Locate the cell with the specified text and output its [X, Y] center coordinate. 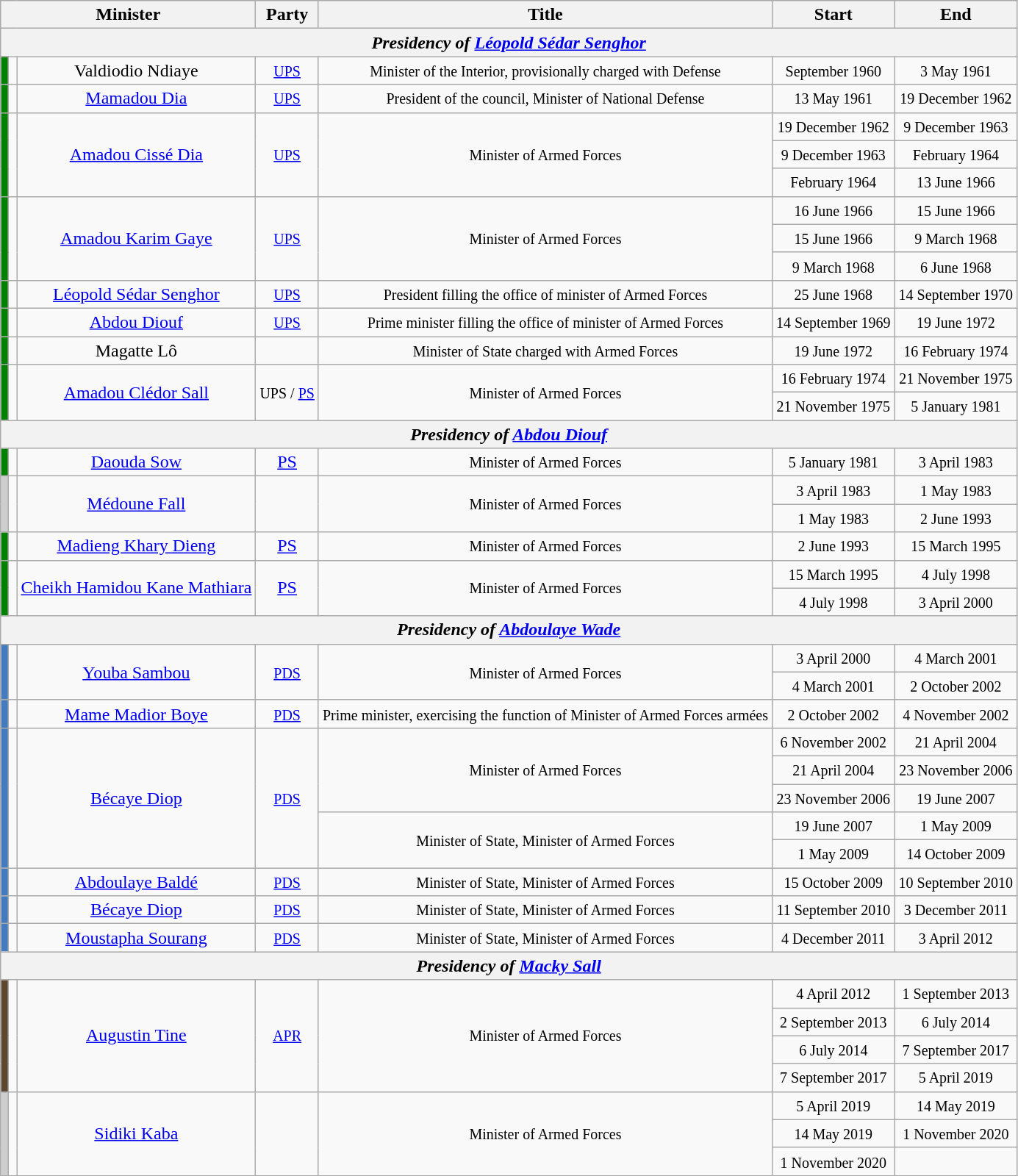
16 June 1966 [834, 210]
Presidency of Macky Sall [509, 966]
Start [834, 15]
3 April 2012 [956, 938]
Madieng Khary Dieng [137, 546]
President of the council, Minister of National Defense [545, 98]
Abdou Diouf [137, 322]
Prime minister, exercising the function of Minister of Armed Forces armées [545, 714]
11 September 2010 [834, 910]
Minister of State charged with Armed Forces [545, 351]
Prime minister filling the office of minister of Armed Forces [545, 322]
Médoune Fall [137, 504]
Magatte Lô [137, 351]
25 June 1968 [834, 294]
September 1960 [834, 71]
Presidency of Abdou Diouf [509, 434]
Minister [128, 15]
Léopold Sédar Senghor [137, 294]
4 April 2012 [834, 994]
6 June 1968 [956, 266]
UPS / PS [287, 392]
Youba Sambou [137, 672]
3 May 1961 [956, 71]
Daouda Sow [137, 462]
Abdoulaye Baldé [137, 882]
Amadou Karim Gaye [137, 238]
Augustin Tine [137, 1036]
4 November 2002 [956, 714]
Amadou Cissé Dia [137, 154]
APR [287, 1036]
Mame Madior Boye [137, 714]
4 December 2011 [834, 938]
Cheikh Hamidou Kane Mathiara [137, 588]
10 September 2010 [956, 882]
Mamadou Dia [137, 98]
Title [545, 15]
14 September 1969 [834, 322]
3 December 2011 [956, 910]
Valdiodio Ndiaye [137, 71]
Presidency of Abdoulaye Wade [509, 630]
Sidiki Kaba [137, 1133]
Minister of the Interior, provisionally charged with Defense [545, 71]
Party [287, 15]
13 June 1966 [956, 182]
President filling the office of minister of Armed Forces [545, 294]
6 November 2002 [834, 742]
Moustapha Sourang [137, 938]
15 October 2009 [834, 882]
1 September 2013 [956, 994]
13 May 1961 [834, 98]
End [956, 15]
14 October 2009 [956, 854]
Presidency of Léopold Sédar Senghor [509, 43]
14 September 1970 [956, 294]
2 September 2013 [834, 1022]
Amadou Clédor Sall [137, 392]
